Provide the [X, Y] coordinate of the cell's center where the given text is located.  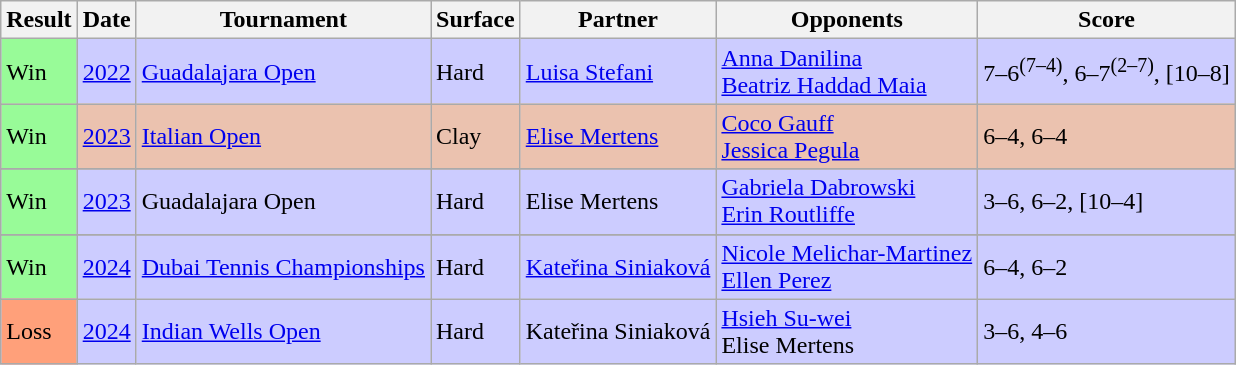
Loss [39, 332]
Dubai Tennis Championships [283, 266]
Luisa Stefani [618, 72]
Anna Danilina Beatriz Haddad Maia [847, 72]
Indian Wells Open [283, 332]
3–6, 6–2, [10–4] [1107, 202]
6–4, 6–2 [1107, 266]
Clay [475, 136]
Tournament [283, 20]
Nicole Melichar-Martinez Ellen Perez [847, 266]
Score [1107, 20]
Opponents [847, 20]
3–6, 4–6 [1107, 332]
Result [39, 20]
Hsieh Su-wei Elise Mertens [847, 332]
2022 [106, 72]
7–6(7–4), 6–7(2–7), [10–8] [1107, 72]
Surface [475, 20]
Partner [618, 20]
Gabriela Dabrowski Erin Routliffe [847, 202]
Coco Gauff Jessica Pegula [847, 136]
Date [106, 20]
Italian Open [283, 136]
6–4, 6–4 [1107, 136]
